Detect which cell encompasses the target text, then output its (x, y) center coordinate. 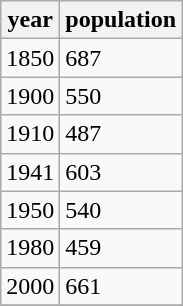
1910 (30, 134)
687 (121, 58)
1941 (30, 172)
1850 (30, 58)
2000 (30, 286)
1950 (30, 210)
1980 (30, 248)
540 (121, 210)
661 (121, 286)
1900 (30, 96)
459 (121, 248)
population (121, 20)
603 (121, 172)
487 (121, 134)
year (30, 20)
550 (121, 96)
